Capture the cell that displays the provided text and extract its (X, Y) central coordinate. 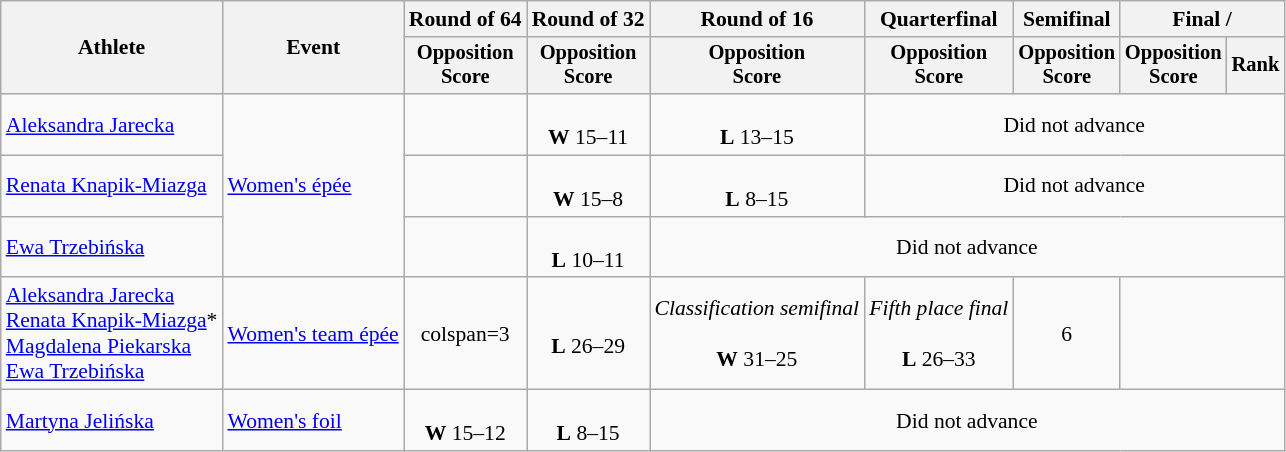
Renata Knapik-Miazga (112, 186)
Women's foil (312, 420)
Round of 64 (466, 19)
Round of 16 (758, 19)
colspan=3 (466, 334)
Ewa Trzebińska (112, 248)
Athlete (112, 48)
L 10–11 (588, 248)
Event (312, 48)
Round of 32 (588, 19)
Classification semifinalW 31–25 (758, 334)
W 15–8 (588, 186)
6 (1066, 334)
W 15–12 (466, 420)
Martyna Jelińska (112, 420)
Semifinal (1066, 19)
Women's team épée (312, 334)
Rank (1256, 66)
Fifth place finalL 26–33 (938, 334)
W 15–11 (588, 124)
Aleksandra JareckaRenata Knapik-Miazga*Magdalena PiekarskaEwa Trzebińska (112, 334)
L 13–15 (758, 124)
Women's épée (312, 186)
Final / (1202, 19)
Aleksandra Jarecka (112, 124)
Quarterfinal (938, 19)
L 26–29 (588, 334)
